Find where the given text appears and provide that cell's center as (x, y) coordinate. 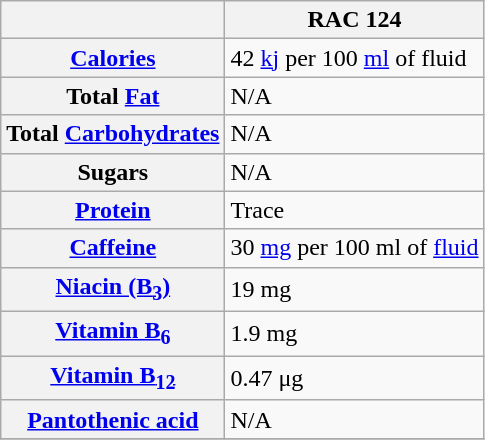
Total Carbohydrates (113, 134)
Pantothenic acid (113, 419)
Protein (113, 210)
42 kj per 100 ml of fluid (354, 58)
Trace (354, 210)
Vitamin B6 (113, 334)
1.9 mg (354, 334)
Calories (113, 58)
Sugars (113, 172)
30 mg per 100 ml of fluid (354, 248)
Vitamin B12 (113, 378)
0.47 μg (354, 378)
19 mg (354, 289)
Caffeine (113, 248)
Niacin (B3) (113, 289)
RAC 124 (354, 20)
Total Fat (113, 96)
